For the text-containing cell, return its midpoint in [x, y] coordinate format. 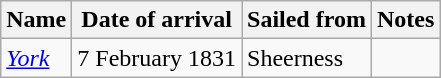
Date of arrival [157, 20]
Sailed from [307, 20]
7 February 1831 [157, 58]
Notes [405, 20]
Sheerness [307, 58]
Name [36, 20]
York [36, 58]
